Find where the given text appears and provide that cell's center as (x, y) coordinate. 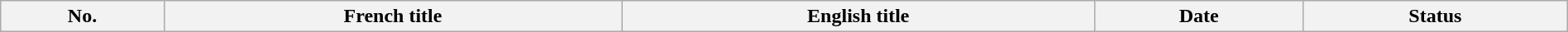
Status (1435, 16)
English title (858, 16)
Date (1199, 16)
No. (83, 16)
French title (392, 16)
